From the cell containing the given text, extract its center point as [X, Y] coordinate. 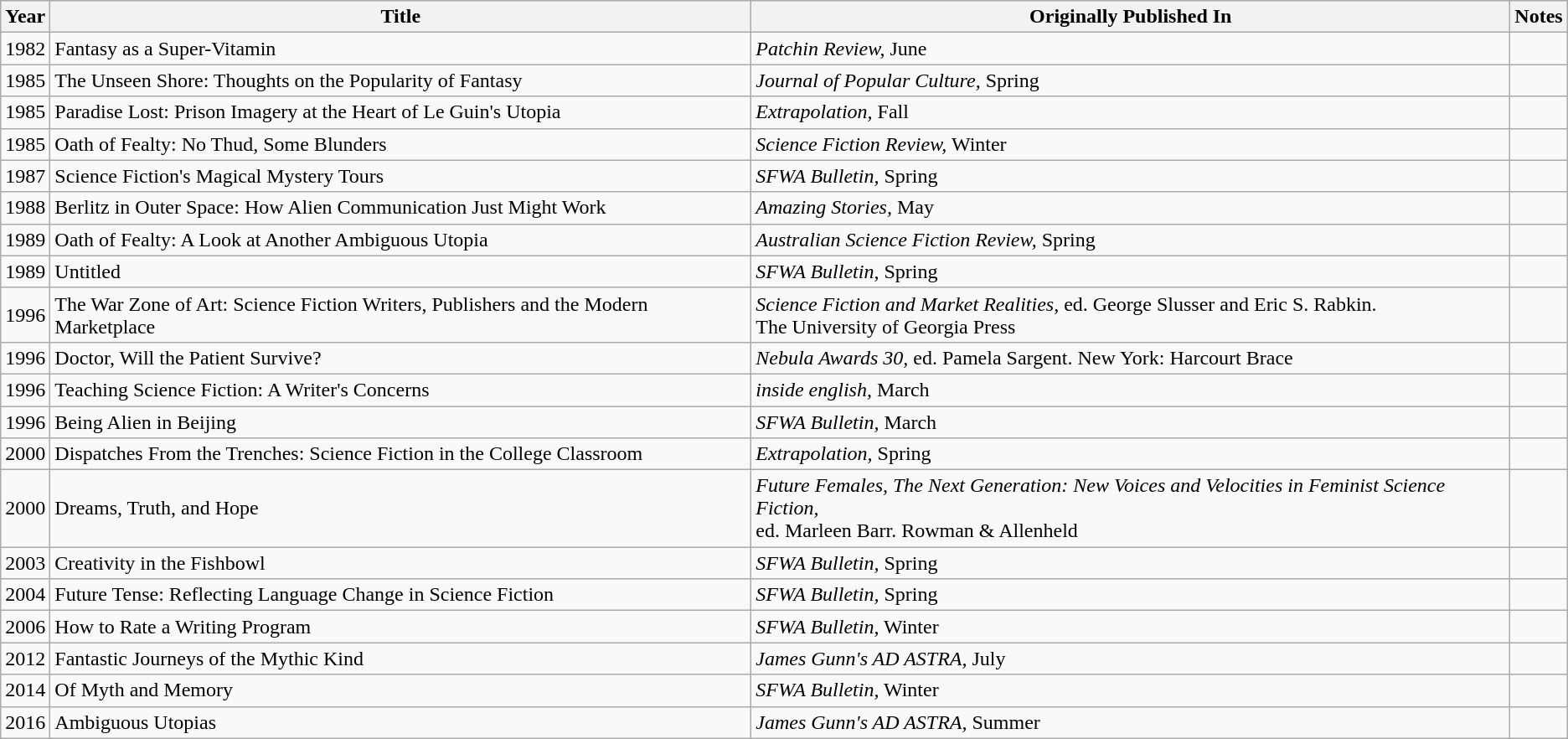
Dreams, Truth, and Hope [400, 509]
Nebula Awards 30, ed. Pamela Sargent. New York: Harcourt Brace [1131, 358]
Australian Science Fiction Review, Spring [1131, 240]
Science Fiction and Market Realities, ed. George Slusser and Eric S. Rabkin.The University of Georgia Press [1131, 315]
Paradise Lost: Prison Imagery at the Heart of Le Guin's Utopia [400, 112]
Creativity in the Fishbowl [400, 563]
1987 [25, 176]
Oath of Fealty: A Look at Another Ambiguous Utopia [400, 240]
Amazing Stories, May [1131, 208]
1982 [25, 49]
Science Fiction's Magical Mystery Tours [400, 176]
Fantasy as a Super-Vitamin [400, 49]
2016 [25, 722]
Doctor, Will the Patient Survive? [400, 358]
Being Alien in Beijing [400, 421]
The War Zone of Art: Science Fiction Writers, Publishers and the Modern Marketplace [400, 315]
2012 [25, 659]
2003 [25, 563]
Extrapolation, Fall [1131, 112]
Title [400, 17]
Journal of Popular Culture, Spring [1131, 80]
Originally Published In [1131, 17]
James Gunn's AD ASTRA, Summer [1131, 722]
2014 [25, 690]
Notes [1539, 17]
Untitled [400, 271]
SFWA Bulletin, March [1131, 421]
Science Fiction Review, Winter [1131, 144]
1988 [25, 208]
inside english, March [1131, 390]
How to Rate a Writing Program [400, 627]
2004 [25, 595]
James Gunn's AD ASTRA, July [1131, 659]
Future Females, The Next Generation: New Voices and Velocities in Feminist Science Fiction,ed. Marleen Barr. Rowman & Allenheld [1131, 509]
Dispatches From the Trenches: Science Fiction in the College Classroom [400, 454]
Future Tense: Reflecting Language Change in Science Fiction [400, 595]
Ambiguous Utopias [400, 722]
The Unseen Shore: Thoughts on the Popularity of Fantasy [400, 80]
Berlitz in Outer Space: How Alien Communication Just Might Work [400, 208]
Year [25, 17]
Extrapolation, Spring [1131, 454]
Oath of Fealty: No Thud, Some Blunders [400, 144]
2006 [25, 627]
Fantastic Journeys of the Mythic Kind [400, 659]
Patchin Review, June [1131, 49]
Of Myth and Memory [400, 690]
Teaching Science Fiction: A Writer's Concerns [400, 390]
